Return (X, Y) of the center of cell containing provided text 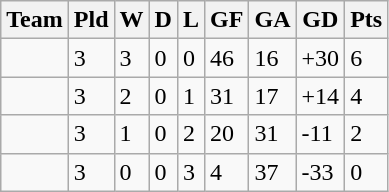
Pld (91, 20)
+30 (320, 58)
GD (320, 20)
W (132, 20)
6 (366, 58)
Team (35, 20)
20 (227, 134)
L (190, 20)
-33 (320, 172)
16 (272, 58)
+14 (320, 96)
17 (272, 96)
Pts (366, 20)
46 (227, 58)
37 (272, 172)
GA (272, 20)
GF (227, 20)
D (163, 20)
-11 (320, 134)
